Pinpoint the cell where the given text exists, returning its [X, Y] midpoint coordinate. 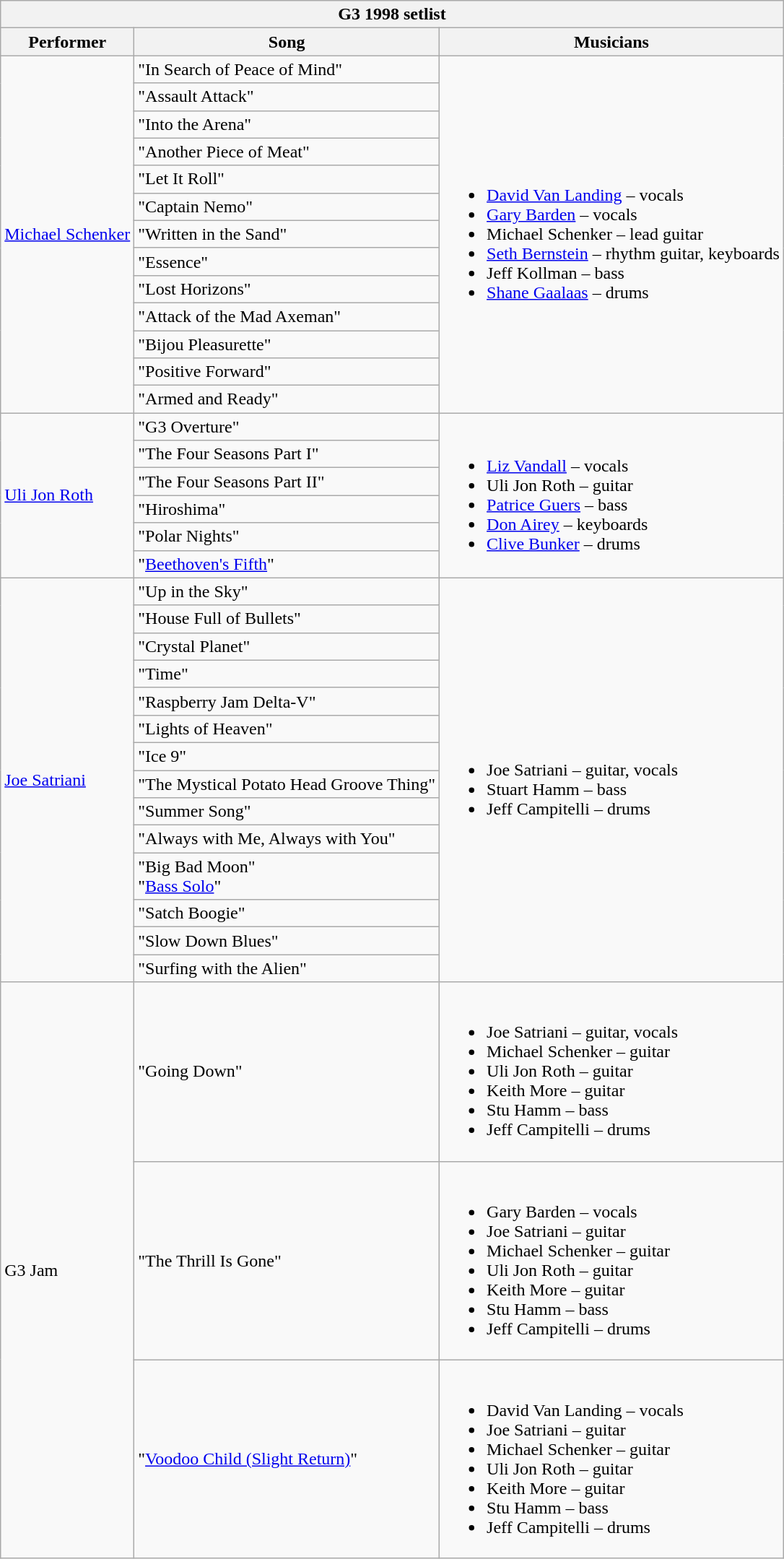
"Satch Boogie" [287, 913]
"Armed and Ready" [287, 399]
Joe Satriani – guitar, vocalsMichael Schenker – guitarUli Jon Roth – guitarKeith More – guitarStu Hamm – bassJeff Campitelli – drums [612, 1072]
"Beethoven's Fifth" [287, 564]
"Raspberry Jam Delta-V" [287, 701]
Song [287, 42]
"Lights of Heaven" [287, 729]
"Always with Me, Always with You" [287, 839]
"The Four Seasons Part II" [287, 482]
Michael Schenker [68, 234]
Joe Satriani – guitar, vocalsStuart Hamm – bassJeff Campitelli – drums [612, 780]
"Lost Horizons" [287, 289]
"Voodoo Child (Slight Return)" [287, 1459]
"Polar Nights" [287, 537]
"Attack of the Mad Axeman" [287, 316]
"The Four Seasons Part I" [287, 454]
"Ice 9" [287, 756]
G3 Jam [68, 1270]
G3 1998 setlist [392, 14]
"Crystal Planet" [287, 646]
"Assault Attack" [287, 97]
"Going Down" [287, 1072]
"Slow Down Blues" [287, 941]
Performer [68, 42]
"Positive Forward" [287, 372]
Liz Vandall – vocalsUli Jon Roth – guitarPatrice Guers – bassDon Airey – keyboardsClive Bunker – drums [612, 495]
Gary Barden – vocalsJoe Satriani – guitarMichael Schenker – guitarUli Jon Roth – guitarKeith More – guitarStu Hamm – bassJeff Campitelli – drums [612, 1261]
"Into the Arena" [287, 124]
Uli Jon Roth [68, 495]
"Another Piece of Meat" [287, 152]
"In Search of Peace of Mind" [287, 69]
Musicians [612, 42]
"The Mystical Potato Head Groove Thing" [287, 783]
"Hiroshima" [287, 509]
"Bijou Pleasurette" [287, 344]
"Let It Roll" [287, 179]
"Written in the Sand" [287, 234]
"Up in the Sky" [287, 591]
"Essence" [287, 261]
"Time" [287, 674]
"Big Bad Moon""Bass Solo" [287, 877]
"G3 Overture" [287, 427]
"The Thrill Is Gone" [287, 1261]
Joe Satriani [68, 780]
"Surfing with the Alien" [287, 968]
"House Full of Bullets" [287, 619]
"Captain Nemo" [287, 207]
"Summer Song" [287, 812]
